Detect which cell encompasses the target text, then output its [X, Y] center coordinate. 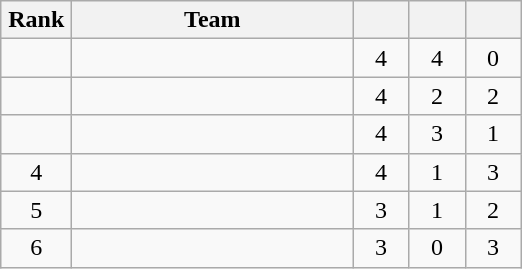
5 [36, 210]
6 [36, 248]
Rank [36, 20]
Team [212, 20]
